Provide the (x, y) coordinate of the cell's center where the given text is located.  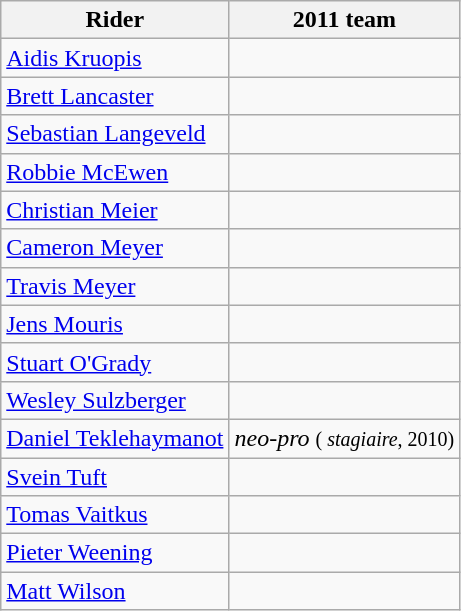
2011 team (344, 20)
Stuart O'Grady (115, 362)
Matt Wilson (115, 591)
Cameron Meyer (115, 248)
Aidis Kruopis (115, 58)
Robbie McEwen (115, 172)
Tomas Vaitkus (115, 515)
Pieter Weening (115, 553)
Travis Meyer (115, 286)
Jens Mouris (115, 324)
Daniel Teklehaymanot (115, 438)
Rider (115, 20)
Brett Lancaster (115, 96)
Christian Meier (115, 210)
Sebastian Langeveld (115, 134)
Wesley Sulzberger (115, 400)
Svein Tuft (115, 477)
neo-pro ( stagiaire, 2010) (344, 438)
